Provide the [X, Y] coordinate of the cell's center where the given text is located.  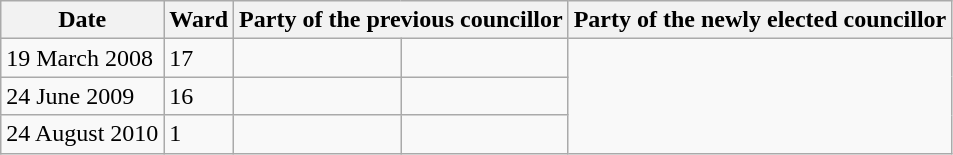
Date [82, 20]
24 June 2009 [82, 96]
19 March 2008 [82, 58]
Party of the newly elected councillor [760, 20]
1 [199, 134]
Party of the previous councillor [402, 20]
Ward [199, 20]
16 [199, 96]
24 August 2010 [82, 134]
17 [199, 58]
